Find where the given text appears and provide that cell's center as (X, Y) coordinate. 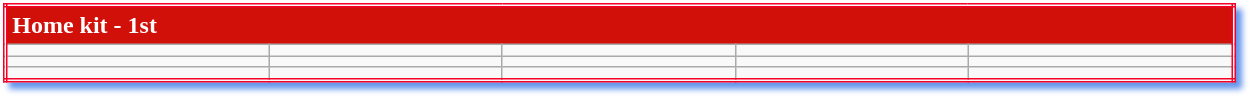
Home kit - 1st (619, 25)
